Output the [x, y] coordinate of the center of the cell containing the given text.  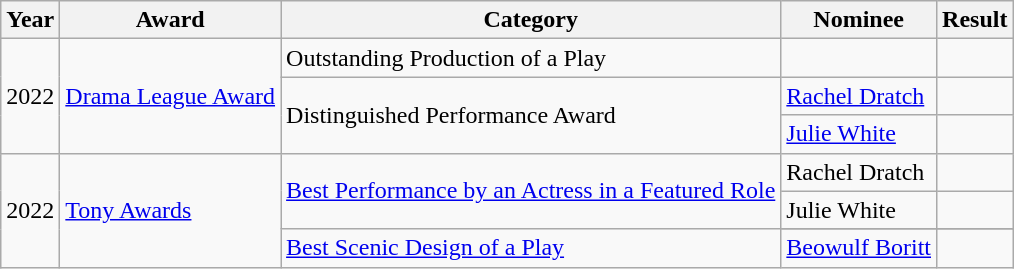
Outstanding Production of a Play [531, 58]
Distinguished Performance Award [531, 115]
Result [975, 20]
Year [30, 20]
Award [170, 20]
Category [531, 20]
Best Scenic Design of a Play [531, 248]
Drama League Award [170, 96]
Best Performance by an Actress in a Featured Role [531, 191]
Nominee [859, 20]
Beowulf Boritt [859, 248]
Tony Awards [170, 210]
